Detect which cell encompasses the target text, then output its [X, Y] center coordinate. 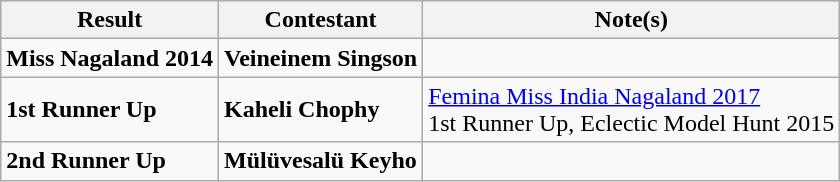
Result [110, 20]
Mülüvesalü Keyho [321, 161]
Kaheli Chophy [321, 110]
2nd Runner Up [110, 161]
Contestant [321, 20]
Miss Nagaland 2014 [110, 58]
Veineinem Singson [321, 58]
Note(s) [632, 20]
Femina Miss India Nagaland 20171st Runner Up, Eclectic Model Hunt 2015 [632, 110]
1st Runner Up [110, 110]
